Provide the [x, y] coordinate of the cell's center where the given text is located.  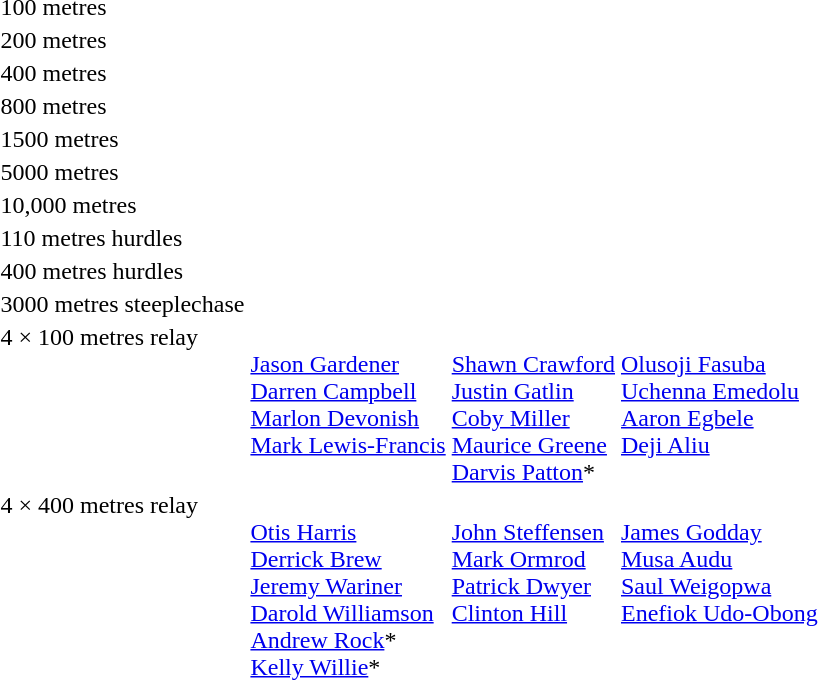
Jason GardenerDarren CampbellMarlon DevonishMark Lewis-Francis [348, 404]
Shawn CrawfordJustin GatlinCoby MillerMaurice GreeneDarvis Patton* [533, 404]
